Provide the (x, y) coordinate of the cell's center where the given text is located.  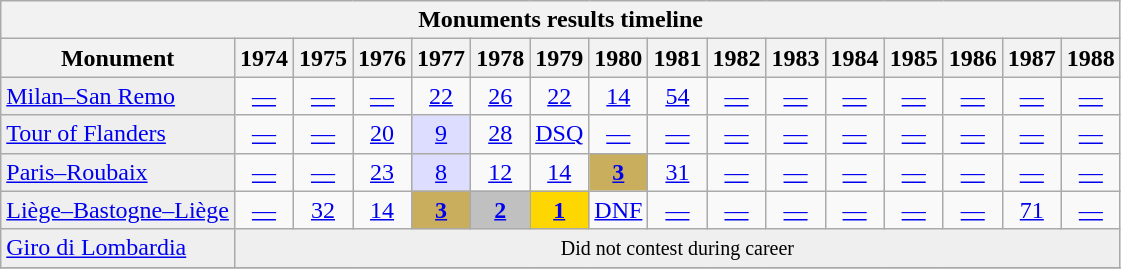
1976 (382, 58)
1980 (618, 58)
28 (500, 134)
23 (382, 172)
1982 (736, 58)
Milan–San Remo (118, 96)
1985 (914, 58)
31 (678, 172)
1987 (1032, 58)
1978 (500, 58)
Tour of Flanders (118, 134)
1984 (854, 58)
1979 (560, 58)
32 (322, 210)
1975 (322, 58)
Monument (118, 58)
Monuments results timeline (561, 20)
Did not contest during career (677, 248)
Liège–Bastogne–Liège (118, 210)
1 (560, 210)
26 (500, 96)
71 (1032, 210)
1981 (678, 58)
8 (442, 172)
DSQ (560, 134)
1986 (972, 58)
Paris–Roubaix (118, 172)
1983 (796, 58)
20 (382, 134)
1974 (264, 58)
1988 (1090, 58)
9 (442, 134)
2 (500, 210)
1977 (442, 58)
Giro di Lombardia (118, 248)
DNF (618, 210)
54 (678, 96)
12 (500, 172)
